Extract the (x, y) coordinate from the center of the cell holding the provided text.  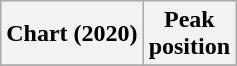
Peakposition (189, 34)
Chart (2020) (72, 34)
